Return (X, Y) of the center of cell containing provided text 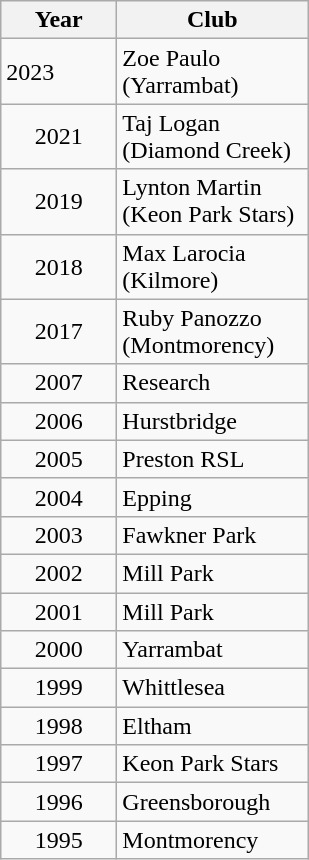
Fawkner Park (212, 535)
Yarrambat (212, 650)
Hurstbridge (212, 421)
Greensborough (212, 802)
2006 (59, 421)
1999 (59, 688)
Epping (212, 497)
Zoe Paulo (Yarrambat) (212, 72)
2021 (59, 136)
Max Larocia (Kilmore) (212, 266)
2017 (59, 332)
Lynton Martin (Keon Park Stars) (212, 202)
2004 (59, 497)
Ruby Panozzo (Montmorency) (212, 332)
Eltham (212, 726)
Keon Park Stars (212, 764)
1997 (59, 764)
1995 (59, 840)
2018 (59, 266)
2005 (59, 459)
Taj Logan (Diamond Creek) (212, 136)
2003 (59, 535)
2023 (59, 72)
Montmorency (212, 840)
2007 (59, 383)
1996 (59, 802)
Whittlesea (212, 688)
2000 (59, 650)
Preston RSL (212, 459)
Club (212, 20)
1998 (59, 726)
2019 (59, 202)
2001 (59, 611)
Year (59, 20)
Research (212, 383)
2002 (59, 573)
